Identify which cell holds the provided text, then report its [x, y] central coordinate. 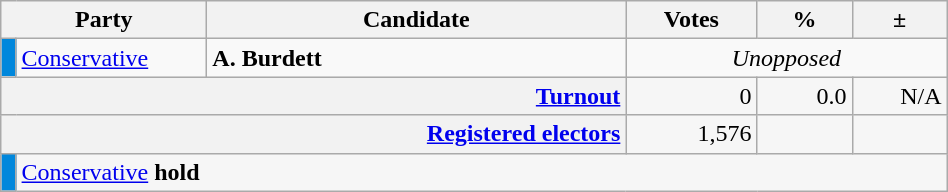
0.0 [804, 96]
1,576 [692, 134]
Registered electors [314, 134]
Votes [692, 20]
Party [104, 20]
0 [692, 96]
% [804, 20]
Turnout [314, 96]
Conservative [112, 58]
± [900, 20]
Unopposed [786, 58]
Candidate [416, 20]
A. Burdett [416, 58]
N/A [900, 96]
Conservative hold [482, 172]
